Pinpoint the cell where the given text exists, returning its [X, Y] midpoint coordinate. 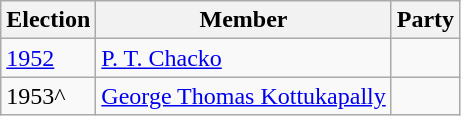
Election [48, 20]
George Thomas Kottukapally [244, 96]
Party [425, 20]
Member [244, 20]
1952 [48, 58]
1953^ [48, 96]
P. T. Chacko [244, 58]
